Extract the [X, Y] coordinate from the center of the cell holding the provided text.  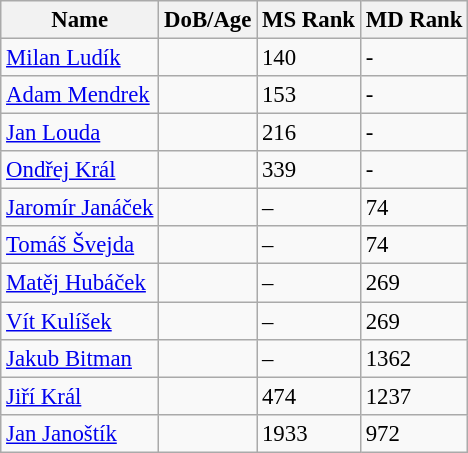
Milan Ludík [80, 58]
Jaromír Janáček [80, 208]
972 [414, 433]
1362 [414, 358]
Jan Louda [80, 133]
1933 [309, 433]
Jan Janoštík [80, 433]
Ondřej Král [80, 170]
Jiří Král [80, 396]
Tomáš Švejda [80, 245]
216 [309, 133]
DoB/Age [208, 20]
153 [309, 95]
Name [80, 20]
140 [309, 58]
Jakub Bitman [80, 358]
Adam Mendrek [80, 95]
Vít Kulíšek [80, 321]
339 [309, 170]
Matěj Hubáček [80, 283]
474 [309, 396]
MS Rank [309, 20]
1237 [414, 396]
MD Rank [414, 20]
